Locate the cell with the specified text and output its [x, y] center coordinate. 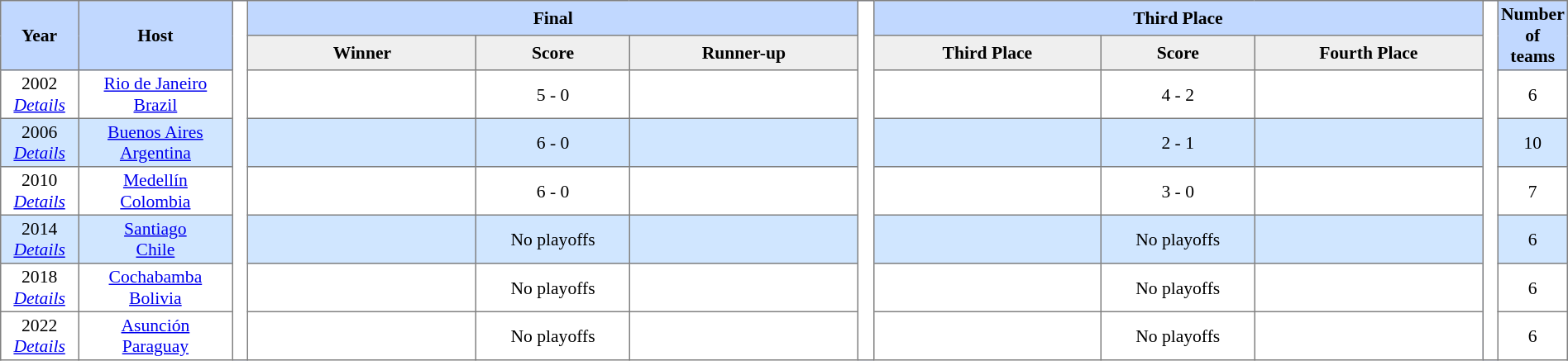
Number of teams [1532, 36]
3 - 0 [1178, 191]
2002Details [40, 94]
CochabambaBolivia [155, 287]
2018Details [40, 287]
2010Details [40, 191]
SantiagoChile [155, 239]
AsunciónParaguay [155, 335]
Final [553, 18]
Runner-up [743, 53]
2022Details [40, 335]
Rio de JaneiroBrazil [155, 94]
2014Details [40, 239]
MedellínColombia [155, 191]
Host [155, 36]
Buenos AiresArgentina [155, 142]
7 [1532, 191]
4 - 2 [1178, 94]
10 [1532, 142]
Winner [362, 53]
2 - 1 [1178, 142]
5 - 0 [552, 94]
Year [40, 36]
2006Details [40, 142]
Fourth Place [1369, 53]
